Scan for the cell matching the given text and deliver its [x, y] coordinate at center. 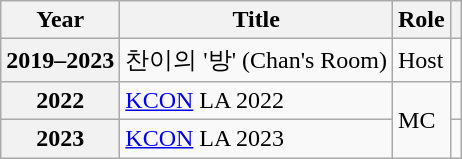
2023 [60, 138]
Host [422, 60]
KCON LA 2023 [256, 138]
찬이의 '방' (Chan's Room) [256, 60]
MC [422, 119]
KCON LA 2022 [256, 100]
Title [256, 20]
Year [60, 20]
2019–2023 [60, 60]
2022 [60, 100]
Role [422, 20]
